Locate the cell with the specified text and output its (X, Y) center coordinate. 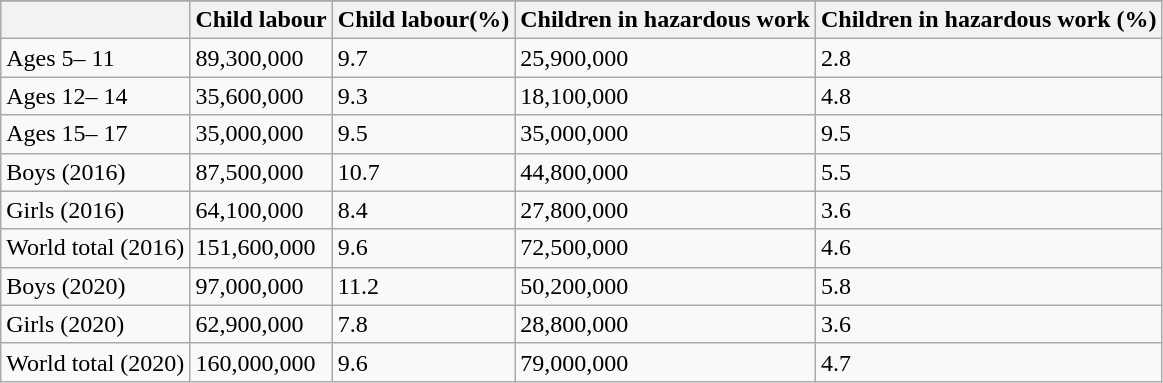
27,800,000 (666, 210)
9.3 (423, 96)
Boys (2016) (96, 172)
Ages 12– 14 (96, 96)
Child labour(%) (423, 20)
5.8 (988, 286)
4.8 (988, 96)
4.6 (988, 248)
Child labour (261, 20)
Children in hazardous work (%) (988, 20)
50,200,000 (666, 286)
Girls (2016) (96, 210)
25,900,000 (666, 58)
62,900,000 (261, 324)
89,300,000 (261, 58)
44,800,000 (666, 172)
2.8 (988, 58)
Boys (2020) (96, 286)
28,800,000 (666, 324)
87,500,000 (261, 172)
9.7 (423, 58)
18,100,000 (666, 96)
35,600,000 (261, 96)
Ages 15– 17 (96, 134)
Girls (2020) (96, 324)
4.7 (988, 362)
Children in hazardous work (666, 20)
8.4 (423, 210)
79,000,000 (666, 362)
World total (2020) (96, 362)
72,500,000 (666, 248)
151,600,000 (261, 248)
64,100,000 (261, 210)
97,000,000 (261, 286)
World total (2016) (96, 248)
10.7 (423, 172)
5.5 (988, 172)
160,000,000 (261, 362)
11.2 (423, 286)
Ages 5– 11 (96, 58)
7.8 (423, 324)
